Pinpoint the cell where the given text exists, returning its (X, Y) midpoint coordinate. 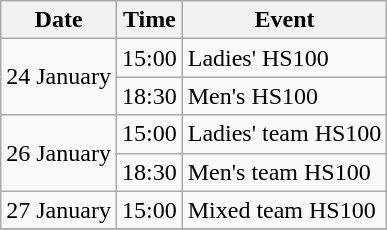
Men's team HS100 (284, 172)
24 January (59, 77)
Ladies' team HS100 (284, 134)
Date (59, 20)
Ladies' HS100 (284, 58)
Event (284, 20)
Men's HS100 (284, 96)
27 January (59, 210)
Time (149, 20)
26 January (59, 153)
Mixed team HS100 (284, 210)
